Search for the cell housing the specified text and yield its [X, Y] center coordinate. 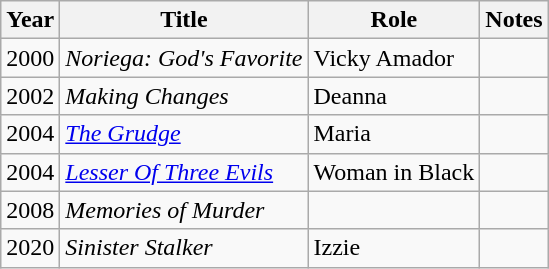
Role [394, 20]
Year [30, 20]
Lesser Of Three Evils [184, 172]
2000 [30, 58]
Vicky Amador [394, 58]
Title [184, 20]
2020 [30, 248]
Making Changes [184, 96]
Izzie [394, 248]
Woman in Black [394, 172]
Maria [394, 134]
2008 [30, 210]
Deanna [394, 96]
Noriega: God's Favorite [184, 58]
2002 [30, 96]
Notes [514, 20]
Memories of Murder [184, 210]
The Grudge [184, 134]
Sinister Stalker [184, 248]
